Return the [x, y] coordinate for the center point of the cell that contains the specified text.  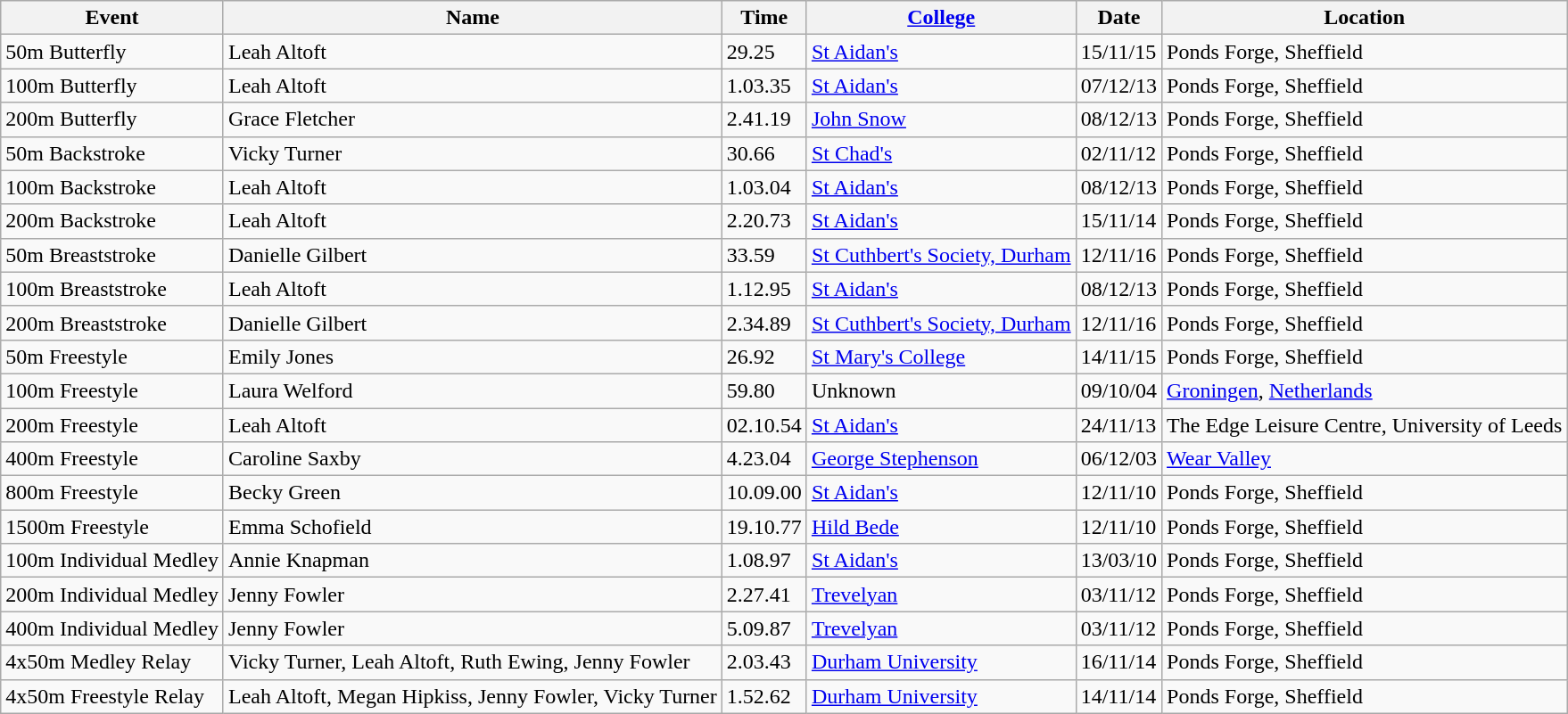
19.10.77 [763, 527]
800m Freestyle [112, 493]
59.80 [763, 390]
The Edge Leisure Centre, University of Leeds [1365, 425]
4x50m Freestyle Relay [112, 696]
400m Individual Medley [112, 628]
16/11/14 [1118, 662]
John Snow [941, 119]
200m Backstroke [112, 221]
30.66 [763, 153]
Vicky Turner, Leah Altoft, Ruth Ewing, Jenny Fowler [473, 662]
St Mary's College [941, 357]
College [941, 18]
10.09.00 [763, 493]
15/11/14 [1118, 221]
Groningen, Netherlands [1365, 390]
200m Breaststroke [112, 323]
06/12/03 [1118, 459]
02/11/12 [1118, 153]
1500m Freestyle [112, 527]
Laura Welford [473, 390]
Wear Valley [1365, 459]
St Chad's [941, 153]
50m Backstroke [112, 153]
1.03.35 [763, 86]
2.41.19 [763, 119]
50m Freestyle [112, 357]
15/11/15 [1118, 52]
Emily Jones [473, 357]
24/11/13 [1118, 425]
2.20.73 [763, 221]
Name [473, 18]
100m Butterfly [112, 86]
Location [1365, 18]
Becky Green [473, 493]
Hild Bede [941, 527]
Emma Schofield [473, 527]
Caroline Saxby [473, 459]
09/10/04 [1118, 390]
200m Individual Medley [112, 595]
Leah Altoft, Megan Hipkiss, Jenny Fowler, Vicky Turner [473, 696]
50m Breaststroke [112, 255]
2.27.41 [763, 595]
1.12.95 [763, 289]
5.09.87 [763, 628]
200m Butterfly [112, 119]
26.92 [763, 357]
4.23.04 [763, 459]
33.59 [763, 255]
4x50m Medley Relay [112, 662]
29.25 [763, 52]
Unknown [941, 390]
400m Freestyle [112, 459]
14/11/14 [1118, 696]
Time [763, 18]
2.34.89 [763, 323]
14/11/15 [1118, 357]
50m Butterfly [112, 52]
Date [1118, 18]
02.10.54 [763, 425]
Grace Fletcher [473, 119]
1.03.04 [763, 187]
100m Individual Medley [112, 561]
Annie Knapman [473, 561]
07/12/13 [1118, 86]
13/03/10 [1118, 561]
Vicky Turner [473, 153]
George Stephenson [941, 459]
2.03.43 [763, 662]
Event [112, 18]
200m Freestyle [112, 425]
100m Breaststroke [112, 289]
1.08.97 [763, 561]
100m Freestyle [112, 390]
1.52.62 [763, 696]
100m Backstroke [112, 187]
